Return [x, y] of the center of cell containing provided text 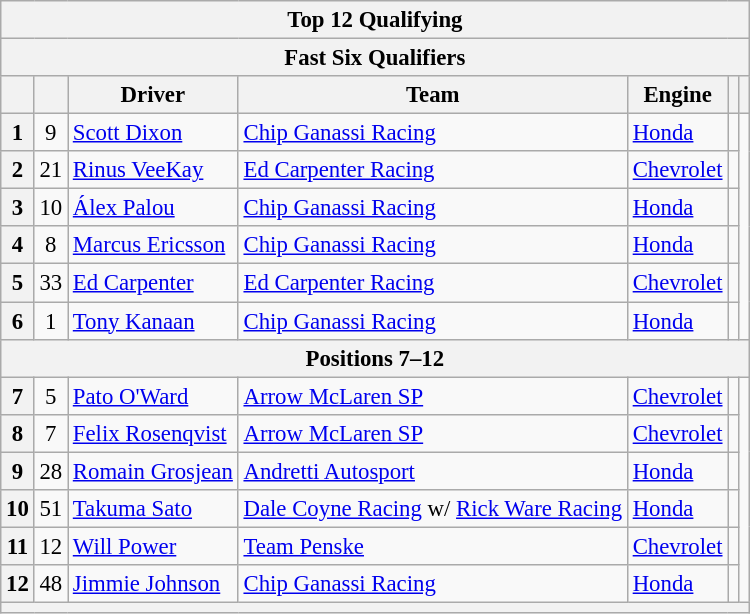
Romain Grosjean [154, 471]
Driver [154, 95]
3 [18, 208]
Felix Rosenqvist [154, 433]
6 [18, 321]
11 [18, 546]
Team Penske [432, 546]
Rinus VeeKay [154, 170]
Andretti Autosport [432, 471]
33 [50, 283]
Tony Kanaan [154, 321]
Positions 7–12 [375, 358]
28 [50, 471]
Takuma Sato [154, 509]
Jimmie Johnson [154, 584]
Will Power [154, 546]
Top 12 Qualifying [375, 20]
Engine [677, 95]
Fast Six Qualifiers [375, 58]
4 [18, 245]
Dale Coyne Racing w/ Rick Ware Racing [432, 509]
Marcus Ericsson [154, 245]
Scott Dixon [154, 133]
Álex Palou [154, 208]
51 [50, 509]
Team [432, 95]
21 [50, 170]
48 [50, 584]
Pato O'Ward [154, 396]
Ed Carpenter [154, 283]
2 [18, 170]
